Determine the (x, y) coordinate at the center of the cell enclosing the given text.  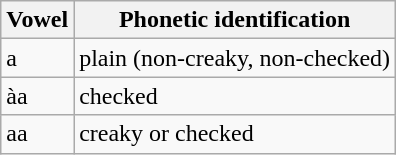
Phonetic identification (235, 20)
aa (38, 134)
àa (38, 96)
a (38, 58)
checked (235, 96)
creaky or checked (235, 134)
Vowel (38, 20)
plain (non-creaky, non-checked) (235, 58)
